Return [x, y] of the center of cell containing provided text 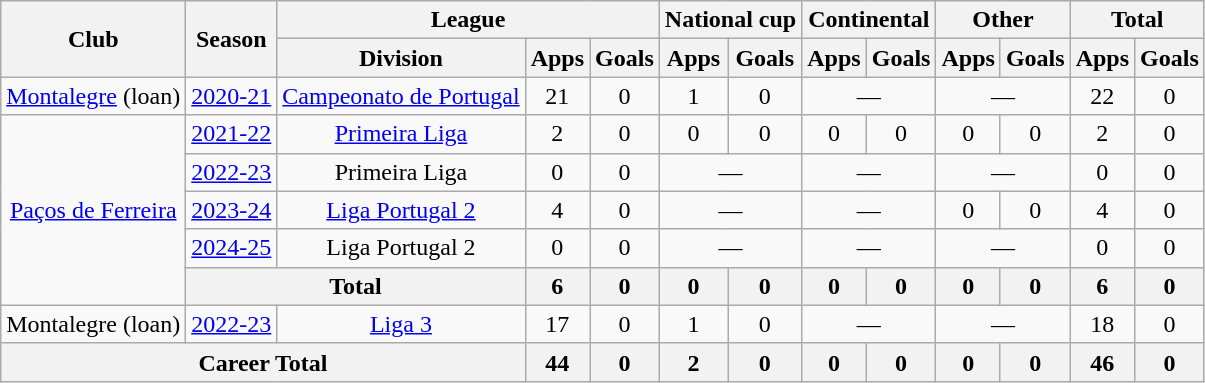
League [468, 20]
17 [557, 324]
Season [232, 39]
National cup [730, 20]
22 [1102, 96]
2020-21 [232, 96]
Liga 3 [401, 324]
18 [1102, 324]
2021-22 [232, 134]
2023-24 [232, 210]
2024-25 [232, 248]
Career Total [263, 362]
Other [1003, 20]
Paços de Ferreira [94, 210]
46 [1102, 362]
44 [557, 362]
Club [94, 39]
21 [557, 96]
Campeonato de Portugal [401, 96]
Continental [869, 20]
Division [401, 58]
